Determine the [X, Y] coordinate at the center of the cell enclosing the given text.  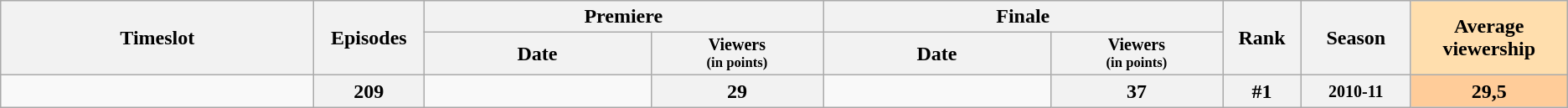
Finale [1024, 17]
Average viewership [1489, 39]
Season [1355, 39]
Premiere [623, 17]
Timeslot [157, 39]
29 [737, 91]
Episodes [369, 39]
209 [369, 91]
37 [1137, 91]
29,5 [1489, 91]
#1 [1262, 91]
2010-11 [1355, 91]
Rank [1262, 39]
